Scan for the cell matching the given text and deliver its [x, y] coordinate at center. 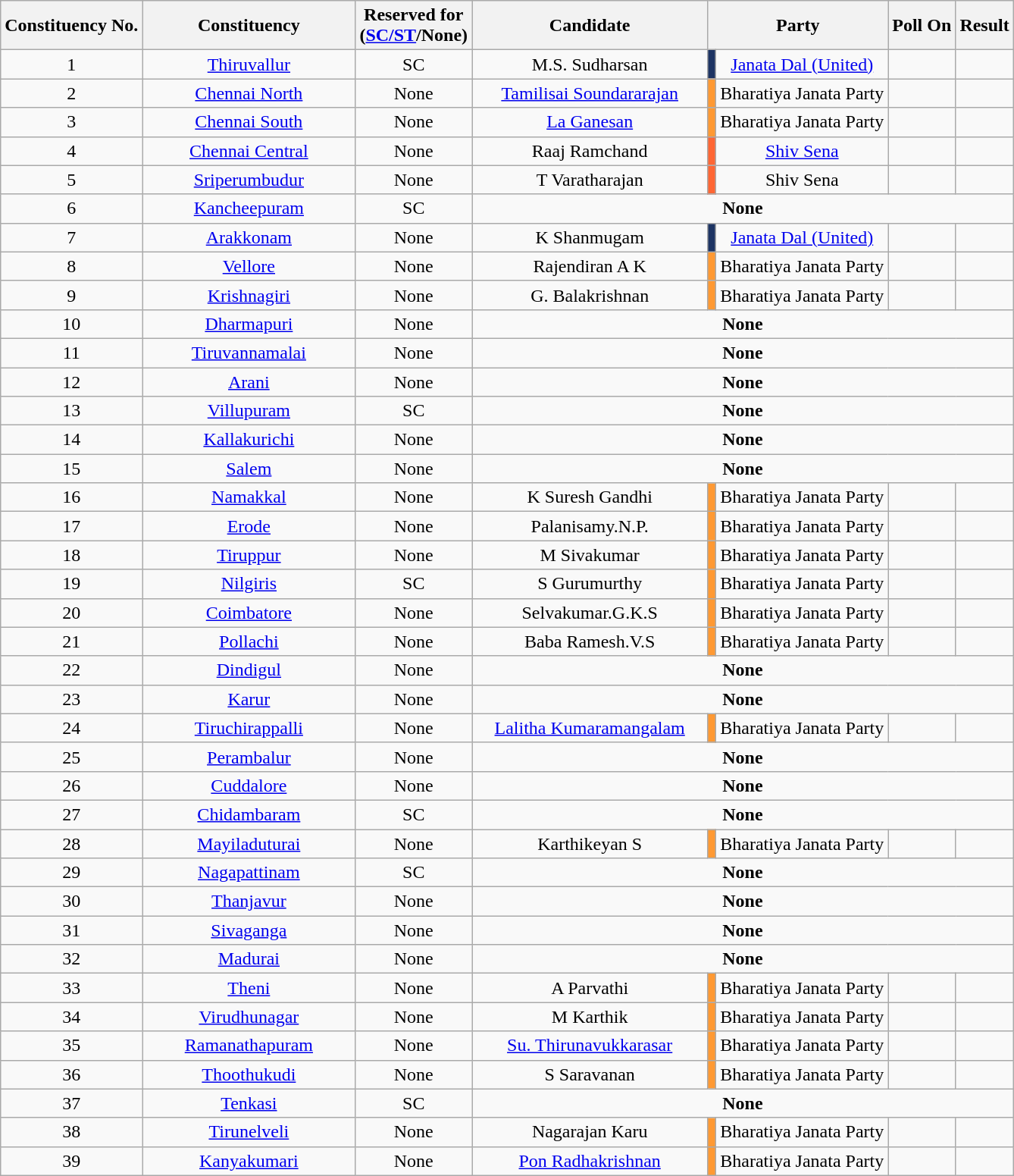
39 [71, 1161]
17 [71, 526]
Coimbatore [249, 613]
Theni [249, 988]
2 [71, 93]
Selvakumar.G.K.S [590, 613]
Tiruvannamalai [249, 353]
Baba Ramesh.V.S [590, 641]
1 [71, 64]
M Sivakumar [590, 555]
28 [71, 844]
13 [71, 411]
Krishnagiri [249, 295]
Dharmapuri [249, 324]
Madurai [249, 959]
Constituency No. [71, 26]
Chennai North [249, 93]
Pollachi [249, 641]
21 [71, 641]
24 [71, 728]
Mayiladuturai [249, 844]
K Shanmugam [590, 237]
Cuddalore [249, 786]
Poll On [922, 26]
15 [71, 469]
Constituency [249, 26]
25 [71, 757]
G. Balakrishnan [590, 295]
S Gurumurthy [590, 584]
31 [71, 930]
Tirunelveli [249, 1132]
S Saravanan [590, 1074]
Rajendiran A K [590, 266]
Thanjavur [249, 902]
Arakkonam [249, 237]
Lalitha Kumaramangalam [590, 728]
16 [71, 497]
8 [71, 266]
Perambalur [249, 757]
4 [71, 151]
Thiruvallur [249, 64]
27 [71, 814]
9 [71, 295]
29 [71, 873]
Tiruchirappalli [249, 728]
35 [71, 1046]
Namakkal [249, 497]
Result [984, 26]
Pon Radhakrishnan [590, 1161]
10 [71, 324]
K Suresh Gandhi [590, 497]
Raaj Ramchand [590, 151]
Karthikeyan S [590, 844]
7 [71, 237]
T Varatharajan [590, 180]
19 [71, 584]
Tenkasi [249, 1103]
32 [71, 959]
Candidate [590, 26]
26 [71, 786]
Salem [249, 469]
33 [71, 988]
Thoothukudi [249, 1074]
Party [798, 26]
38 [71, 1132]
Chidambaram [249, 814]
Vellore [249, 266]
30 [71, 902]
12 [71, 381]
Reserved for(SC/ST/None) [414, 26]
Ramanathapuram [249, 1046]
14 [71, 440]
36 [71, 1074]
Virudhunagar [249, 1017]
34 [71, 1017]
Sivaganga [249, 930]
Erode [249, 526]
Tamilisai Soundararajan [590, 93]
23 [71, 699]
Nagarajan Karu [590, 1132]
Palanisamy.N.P. [590, 526]
Nilgiris [249, 584]
Tiruppur [249, 555]
Chennai Central [249, 151]
Kancheepuram [249, 209]
Su. Thirunavukkarasar [590, 1046]
Chennai South [249, 122]
Kanyakumari [249, 1161]
3 [71, 122]
A Parvathi [590, 988]
Dindigul [249, 670]
Nagapattinam [249, 873]
37 [71, 1103]
6 [71, 209]
Arani [249, 381]
Karur [249, 699]
M.S. Sudharsan [590, 64]
La Ganesan [590, 122]
Kallakurichi [249, 440]
5 [71, 180]
Villupuram [249, 411]
22 [71, 670]
11 [71, 353]
M Karthik [590, 1017]
20 [71, 613]
Sriperumbudur [249, 180]
18 [71, 555]
